Provide the [x, y] coordinate of the cell's center where the given text is located.  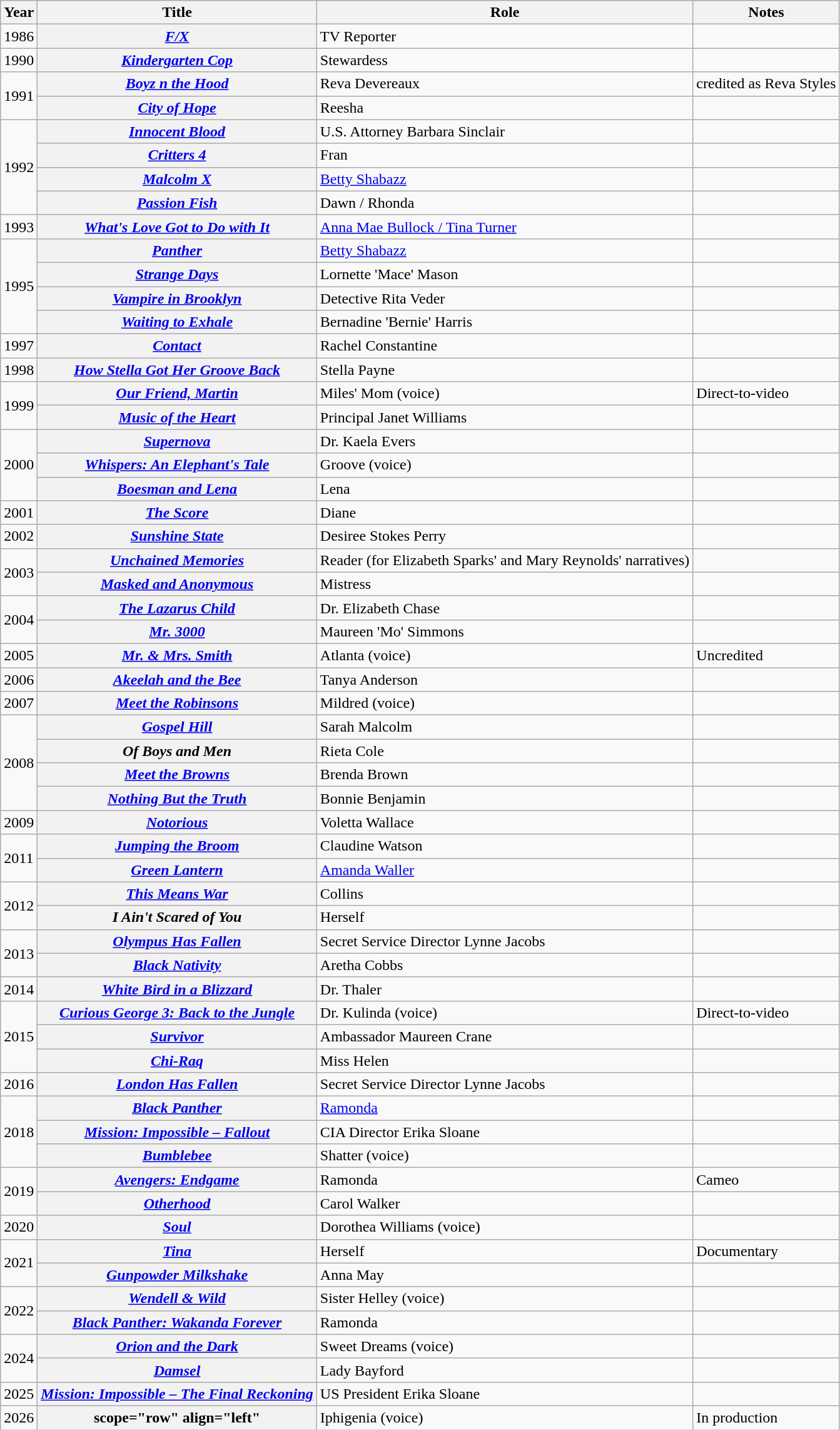
Collins [505, 894]
Damsel [177, 1370]
The Score [177, 513]
Uncredited [766, 655]
U.S. Attorney Barbara Sinclair [505, 131]
scope="row" align="left" [177, 1417]
Bernadine 'Bernie' Harris [505, 322]
Diane [505, 513]
White Bird in a Blizzard [177, 989]
2012 [19, 906]
Boyz n the Hood [177, 84]
2022 [19, 1310]
Principal Janet Williams [505, 417]
Dr. Elizabeth Chase [505, 608]
Tanya Anderson [505, 679]
Anna May [505, 1275]
Reader (for Elizabeth Sparks' and Mary Reynolds' narratives) [505, 560]
Green Lantern [177, 870]
Sister Helley (voice) [505, 1299]
What's Love Got to Do with It [177, 227]
Passion Fish [177, 203]
2009 [19, 822]
Nothing But the Truth [177, 799]
Lornette 'Mace' Mason [505, 274]
Whispers: An Elephant's Tale [177, 465]
Tina [177, 1251]
This Means War [177, 894]
Dorothea Williams (voice) [505, 1227]
2016 [19, 1085]
Notes [766, 13]
Soul [177, 1227]
Boesman and Lena [177, 489]
Music of the Heart [177, 417]
Mission: Impossible – Fallout [177, 1132]
Stewardess [505, 60]
2007 [19, 703]
How Stella Got Her Groove Back [177, 370]
Iphigenia (voice) [505, 1417]
Role [505, 13]
Reesha [505, 108]
Sunshine State [177, 536]
Notorious [177, 822]
Mr. & Mrs. Smith [177, 655]
Wendell & Wild [177, 1299]
City of Hope [177, 108]
US President Erika Sloane [505, 1394]
Sarah Malcolm [505, 727]
1993 [19, 227]
2006 [19, 679]
In production [766, 1417]
2002 [19, 536]
Akeelah and the Bee [177, 679]
Fran [505, 155]
2025 [19, 1394]
Lena [505, 489]
Meet the Robinsons [177, 703]
Malcolm X [177, 179]
Kindergarten Cop [177, 60]
Amanda Waller [505, 870]
Ambassador Maureen Crane [505, 1036]
Bumblebee [177, 1156]
2008 [19, 763]
credited as Reva Styles [766, 84]
2014 [19, 989]
CIA Director Erika Sloane [505, 1132]
Miss Helen [505, 1061]
1995 [19, 286]
Black Nativity [177, 965]
1992 [19, 167]
Bonnie Benjamin [505, 799]
2019 [19, 1192]
Critters 4 [177, 155]
2001 [19, 513]
Strange Days [177, 274]
Dr. Thaler [505, 989]
Year [19, 13]
2018 [19, 1132]
Brenda Brown [505, 775]
1986 [19, 36]
2015 [19, 1036]
1999 [19, 406]
1991 [19, 96]
Cameo [766, 1180]
Title [177, 13]
I Ain't Scared of You [177, 917]
Otherhood [177, 1203]
Detective Rita Veder [505, 299]
2024 [19, 1358]
Desiree Stokes Perry [505, 536]
Meet the Browns [177, 775]
Voletta Wallace [505, 822]
Mr. 3000 [177, 631]
Mildred (voice) [505, 703]
Dr. Kulinda (voice) [505, 1013]
F/X [177, 36]
1990 [19, 60]
Lady Bayford [505, 1370]
Vampire in Brooklyn [177, 299]
Avengers: Endgame [177, 1180]
Miles' Mom (voice) [505, 394]
TV Reporter [505, 36]
2026 [19, 1417]
2011 [19, 858]
Atlanta (voice) [505, 655]
Contact [177, 346]
Gunpowder Milkshake [177, 1275]
Of Boys and Men [177, 751]
Dawn / Rhonda [505, 203]
Waiting to Exhale [177, 322]
Survivor [177, 1036]
Our Friend, Martin [177, 394]
1998 [19, 370]
The Lazarus Child [177, 608]
Rachel Constantine [505, 346]
Shatter (voice) [505, 1156]
London Has Fallen [177, 1085]
Curious George 3: Back to the Jungle [177, 1013]
Carol Walker [505, 1203]
Mission: Impossible – The Final Reckoning [177, 1394]
2020 [19, 1227]
Unchained Memories [177, 560]
2013 [19, 953]
Masked and Anonymous [177, 584]
Maureen 'Mo' Simmons [505, 631]
Groove (voice) [505, 465]
Innocent Blood [177, 131]
Olympus Has Fallen [177, 941]
2005 [19, 655]
Gospel Hill [177, 727]
Rieta Cole [505, 751]
Reva Devereaux [505, 84]
Aretha Cobbs [505, 965]
Chi-Raq [177, 1061]
Mistress [505, 584]
Documentary [766, 1251]
2004 [19, 620]
2021 [19, 1263]
Stella Payne [505, 370]
Claudine Watson [505, 846]
1997 [19, 346]
Black Panther: Wakanda Forever [177, 1322]
2003 [19, 572]
Dr. Kaela Evers [505, 441]
2000 [19, 465]
Panther [177, 250]
Black Panther [177, 1108]
Supernova [177, 441]
Sweet Dreams (voice) [505, 1346]
Orion and the Dark [177, 1346]
Anna Mae Bullock / Tina Turner [505, 227]
Jumping the Broom [177, 846]
